Find where the given text appears and provide that cell's center as [X, Y] coordinate. 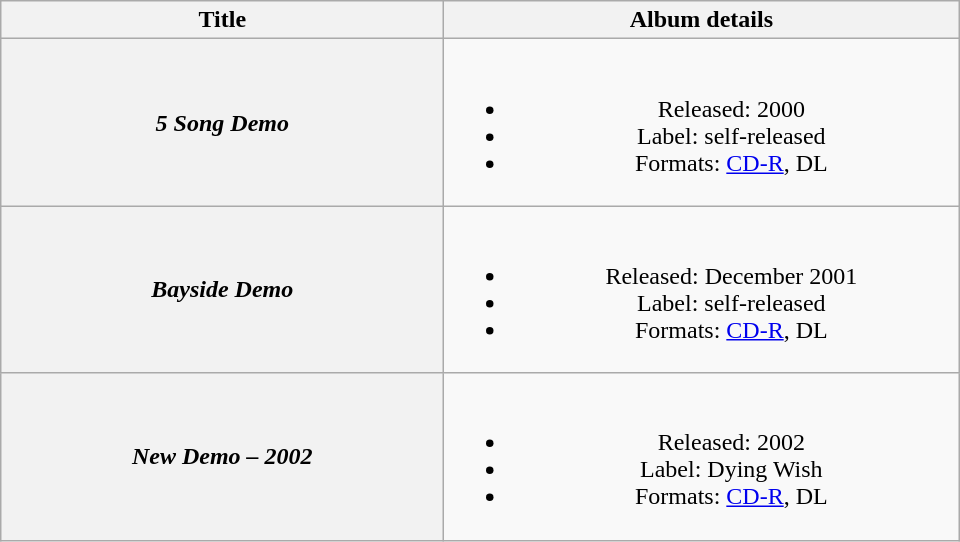
Title [222, 20]
New Demo – 2002 [222, 456]
5 Song Demo [222, 122]
Released: December 2001Label: self-releasedFormats: CD-R, DL [702, 290]
Album details [702, 20]
Released: 2002Label: Dying WishFormats: CD-R, DL [702, 456]
Released: 2000Label: self-releasedFormats: CD-R, DL [702, 122]
Bayside Demo [222, 290]
